Search for the cell housing the specified text and yield its (x, y) center coordinate. 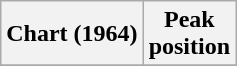
Chart (1964) (72, 34)
Peakposition (189, 34)
